Find where the given text appears and provide that cell's center as [X, Y] coordinate. 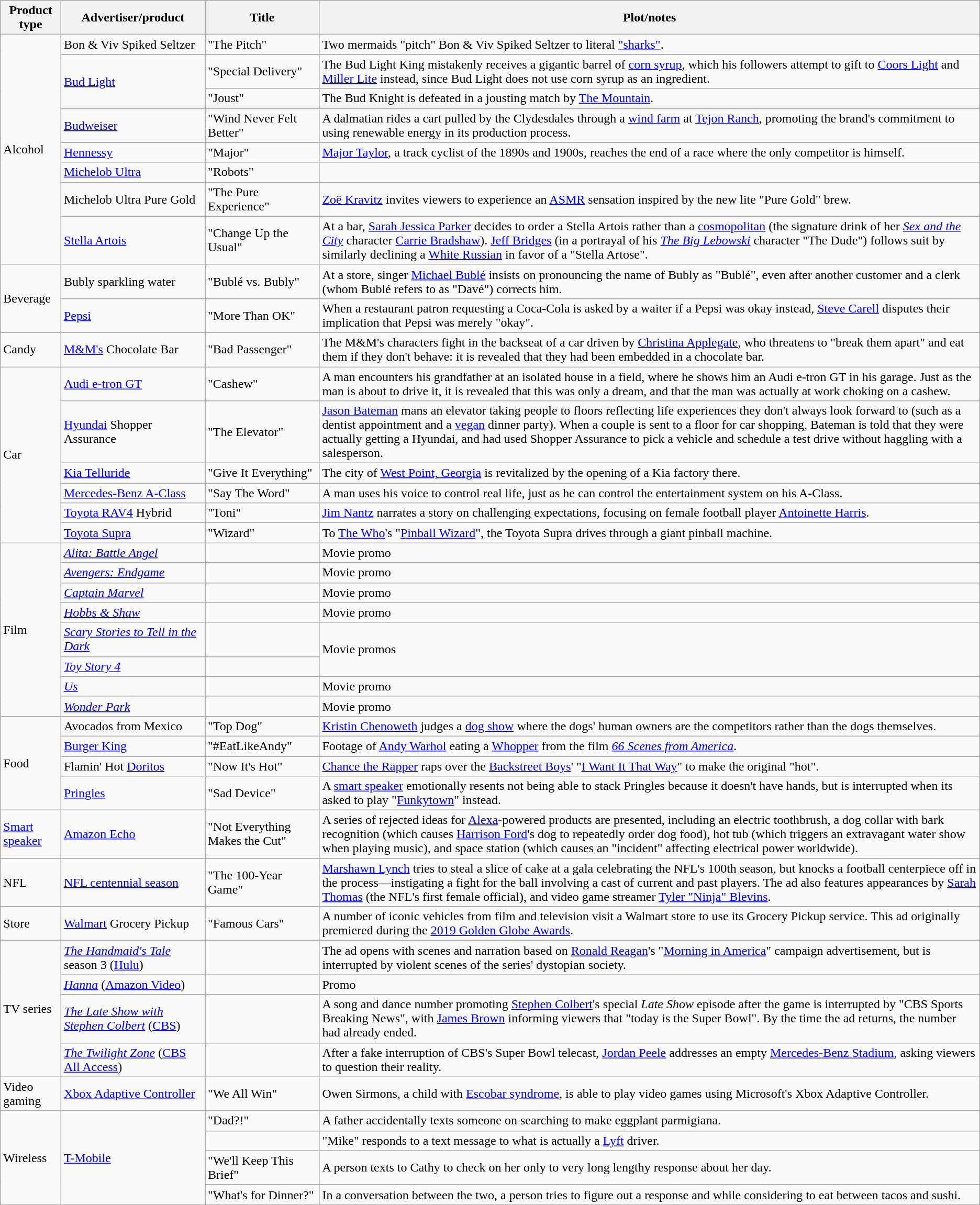
"Mike" responds to a text message to what is actually a Lyft driver. [649, 1141]
"We All Win" [262, 1094]
To The Who's "Pinball Wizard", the Toyota Supra drives through a giant pinball machine. [649, 533]
Alcohol [31, 150]
Owen Sirmons, a child with Escobar syndrome, is able to play video games using Microsoft's Xbox Adaptive Controller. [649, 1094]
Scary Stories to Tell in the Dark [133, 640]
The Bud Knight is defeated in a jousting match by The Mountain. [649, 98]
Two mermaids "pitch" Bon & Viv Spiked Seltzer to literal "sharks". [649, 44]
"We'll Keep This Brief" [262, 1167]
"Special Delivery" [262, 71]
Jim Nantz narrates a story on challenging expectations, focusing on female football player Antoinette Harris. [649, 513]
Toyota Supra [133, 533]
NFL centennial season [133, 883]
"The 100-Year Game" [262, 883]
"#EatLikeAndy" [262, 746]
Audi e-tron GT [133, 383]
Film [31, 630]
TV series [31, 1009]
Toyota RAV4 Hybrid [133, 513]
Promo [649, 985]
Pepsi [133, 315]
Smart speaker [31, 834]
Candy [31, 350]
Food [31, 763]
Major Taylor, a track cyclist of the 1890s and 1900s, reaches the end of a race where the only competitor is himself. [649, 152]
Avocados from Mexico [133, 726]
Hobbs & Shaw [133, 612]
A man uses his voice to control real life, just as he can control the entertainment system on his A-Class. [649, 493]
Kristin Chenoweth judges a dog show where the dogs' human owners are the competitors rather than the dogs themselves. [649, 726]
Hennessy [133, 152]
"Cashew" [262, 383]
"The Pitch" [262, 44]
"Change Up the Usual" [262, 240]
Bubly sparkling water [133, 282]
"Sad Device" [262, 794]
T-Mobile [133, 1158]
"Give It Everything" [262, 473]
Hyundai Shopper Assurance [133, 432]
Walmart Grocery Pickup [133, 923]
Alita: Battle Angel [133, 553]
"Now It's Hot" [262, 766]
"More Than OK" [262, 315]
Captain Marvel [133, 593]
"Not Everything Makes the Cut" [262, 834]
Bud Light [133, 82]
Footage of Andy Warhol eating a Whopper from the film 66 Scenes from America. [649, 746]
Bon & Viv Spiked Seltzer [133, 44]
Car [31, 454]
"Bad Passenger" [262, 350]
The Late Show with Stephen Colbert (CBS) [133, 1019]
Michelob Ultra [133, 172]
Zoë Kravitz invites viewers to experience an ASMR sensation inspired by the new lite "Pure Gold" brew. [649, 199]
Xbox Adaptive Controller [133, 1094]
Hanna (Amazon Video) [133, 985]
Budweiser [133, 126]
Burger King [133, 746]
Stella Artois [133, 240]
"Famous Cars" [262, 923]
Store [31, 923]
"The Elevator" [262, 432]
"Top Dog" [262, 726]
Product type [31, 18]
Mercedes-Benz A-Class [133, 493]
"Dad?!" [262, 1121]
Plot/notes [649, 18]
Flamin' Hot Doritos [133, 766]
Video gaming [31, 1094]
A person texts to Cathy to check on her only to very long lengthy response about her day. [649, 1167]
NFL [31, 883]
The city of West Point, Georgia is revitalized by the opening of a Kia factory there. [649, 473]
"Wizard" [262, 533]
"Joust" [262, 98]
In a conversation between the two, a person tries to figure out a response and while considering to eat between tacos and sushi. [649, 1195]
"Wind Never Felt Better" [262, 126]
"What's for Dinner?" [262, 1195]
Advertiser/product [133, 18]
"The Pure Experience" [262, 199]
"Major" [262, 152]
"Toni" [262, 513]
A father accidentally texts someone on searching to make eggplant parmigiana. [649, 1121]
"Say The Word" [262, 493]
Kia Telluride [133, 473]
Beverage [31, 298]
Us [133, 686]
Wireless [31, 1158]
Avengers: Endgame [133, 573]
Movie promos [649, 649]
Toy Story 4 [133, 666]
Michelob Ultra Pure Gold [133, 199]
"Bublé vs. Bubly" [262, 282]
Pringles [133, 794]
Wonder Park [133, 706]
The Handmaid's Tale season 3 (Hulu) [133, 958]
Title [262, 18]
Amazon Echo [133, 834]
"Robots" [262, 172]
The Twilight Zone (CBS All Access) [133, 1059]
Chance the Rapper raps over the Backstreet Boys' "I Want It That Way" to make the original "hot". [649, 766]
M&M's Chocolate Bar [133, 350]
